Capture the cell that displays the provided text and extract its [x, y] central coordinate. 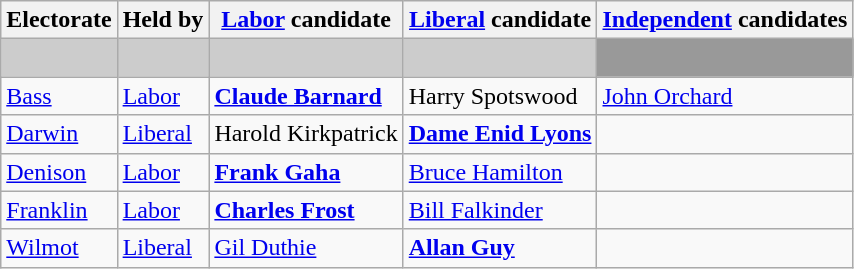
Denison [59, 172]
Labor candidate [306, 20]
Wilmot [59, 248]
Bill Falkinder [500, 210]
Allan Guy [500, 248]
Liberal candidate [500, 20]
Bruce Hamilton [500, 172]
Charles Frost [306, 210]
Harold Kirkpatrick [306, 134]
Darwin [59, 134]
Dame Enid Lyons [500, 134]
Frank Gaha [306, 172]
Held by [163, 20]
John Orchard [725, 96]
Independent candidates [725, 20]
Franklin [59, 210]
Bass [59, 96]
Electorate [59, 20]
Harry Spotswood [500, 96]
Claude Barnard [306, 96]
Gil Duthie [306, 248]
